Find where the given text appears and provide that cell's center as (x, y) coordinate. 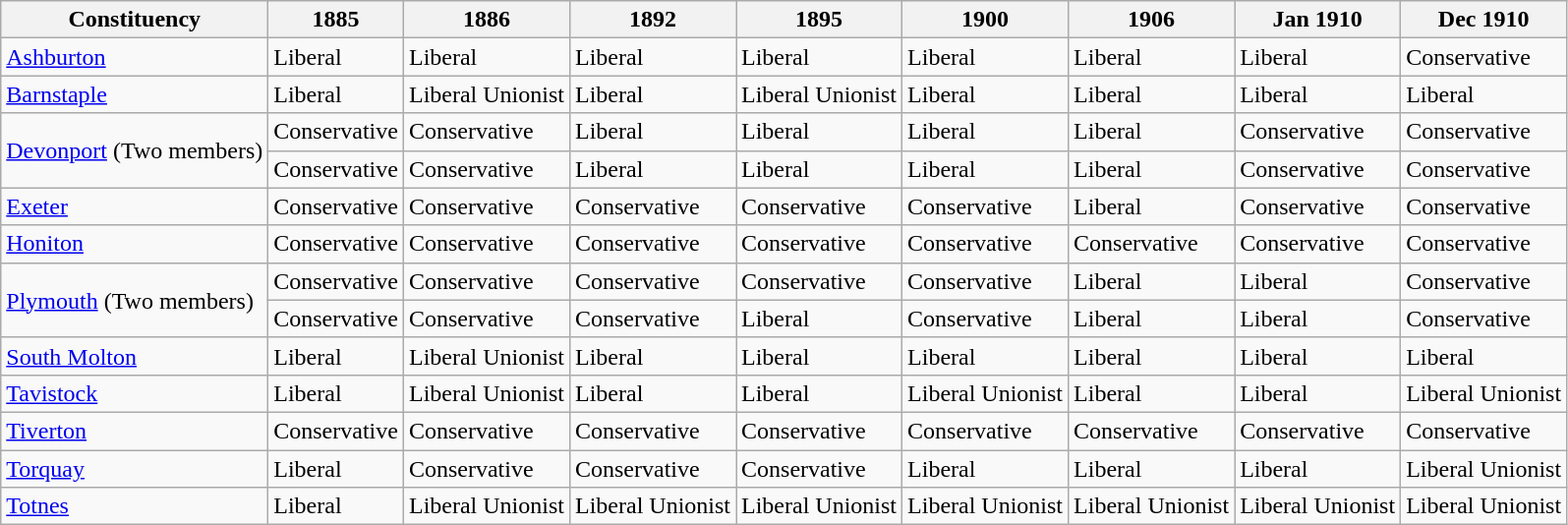
Barnstaple (135, 94)
Honiton (135, 244)
1885 (336, 20)
Plymouth (Two members) (135, 300)
Torquay (135, 469)
Devonport (Two members) (135, 150)
Ashburton (135, 57)
Tiverton (135, 431)
1886 (486, 20)
1895 (818, 20)
Jan 1910 (1317, 20)
Exeter (135, 206)
1906 (1152, 20)
Dec 1910 (1484, 20)
Tavistock (135, 393)
Totnes (135, 506)
1892 (653, 20)
1900 (985, 20)
Constituency (135, 20)
South Molton (135, 356)
